For the text-containing cell, return its midpoint in (X, Y) coordinate format. 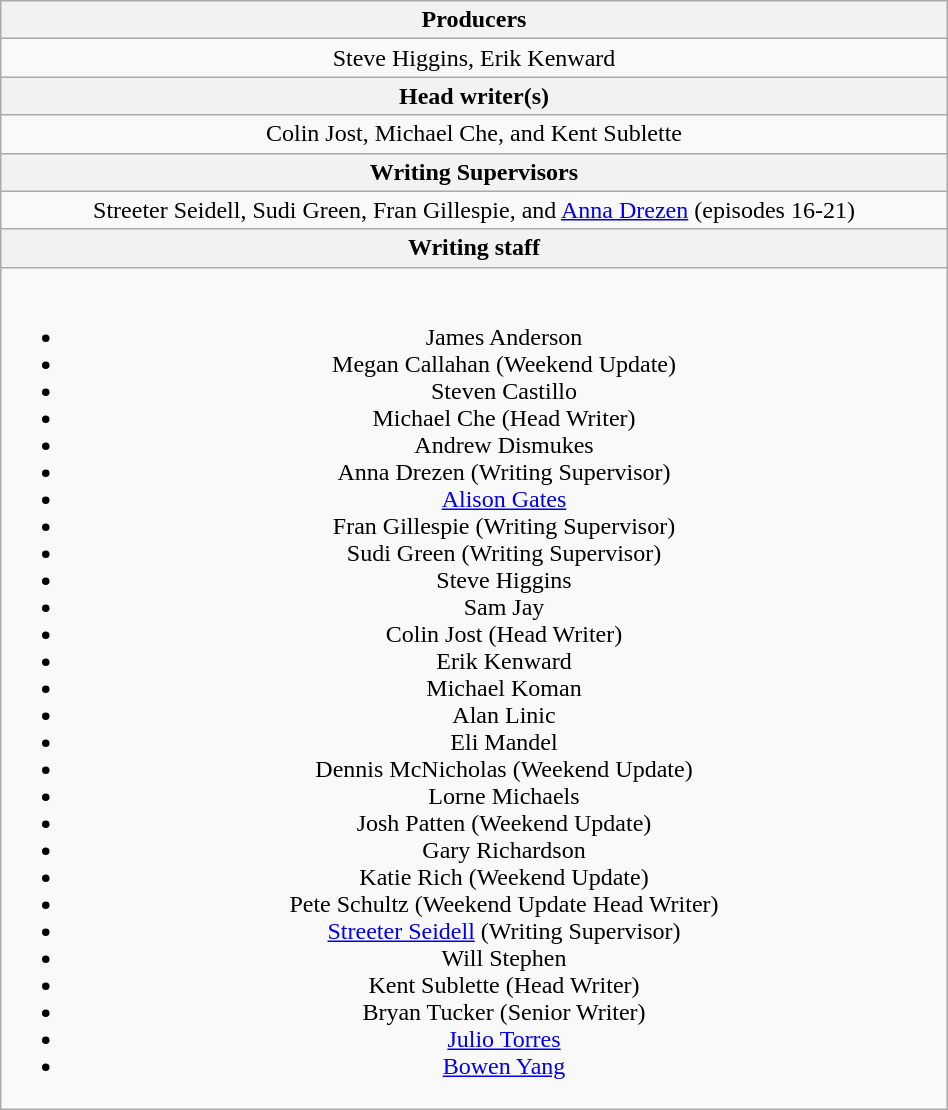
Writing Supervisors (474, 172)
Head writer(s) (474, 96)
Streeter Seidell, Sudi Green, Fran Gillespie, and Anna Drezen (episodes 16-21) (474, 210)
Steve Higgins, Erik Kenward (474, 58)
Producers (474, 20)
Colin Jost, Michael Che, and Kent Sublette (474, 134)
Writing staff (474, 248)
